From the cell containing the given text, extract its center point as (x, y) coordinate. 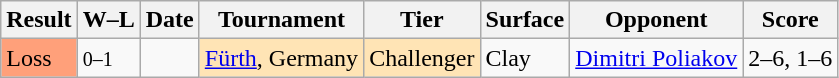
2–6, 1–6 (790, 58)
Tournament (281, 20)
0–1 (108, 58)
Result (39, 20)
Fürth, Germany (281, 58)
Tier (422, 20)
Opponent (656, 20)
Date (170, 20)
Challenger (422, 58)
W–L (108, 20)
Clay (525, 58)
Score (790, 20)
Surface (525, 20)
Loss (39, 58)
Dimitri Poliakov (656, 58)
